Locate the cell with the specified text and output its (x, y) center coordinate. 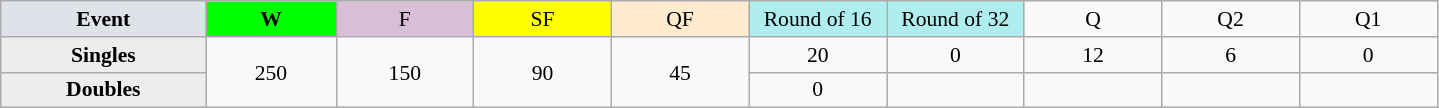
QF (680, 19)
Q2 (1231, 19)
250 (271, 72)
12 (1093, 55)
Q (1093, 19)
6 (1231, 55)
20 (818, 55)
W (271, 19)
SF (543, 19)
150 (405, 72)
Q1 (1368, 19)
45 (680, 72)
F (405, 19)
Event (104, 19)
Round of 32 (955, 19)
Singles (104, 55)
Round of 16 (818, 19)
90 (543, 72)
Doubles (104, 90)
